Locate the cell with the specified text and output its (x, y) center coordinate. 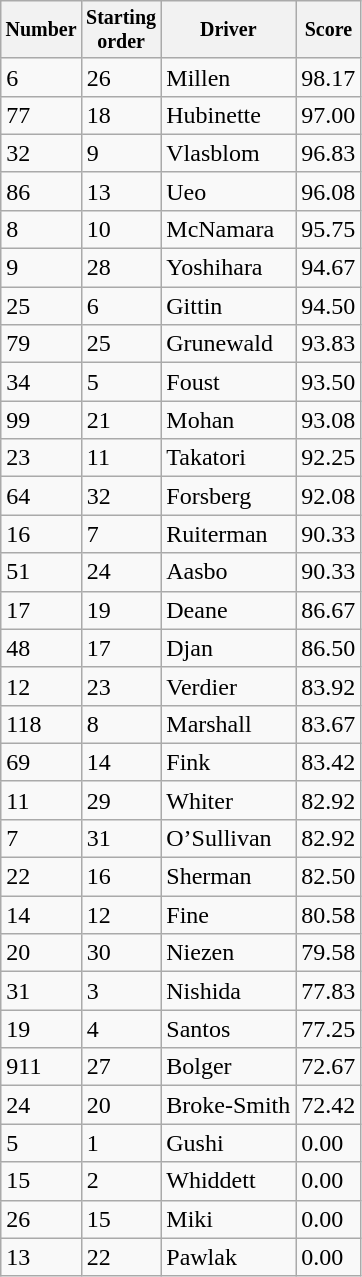
69 (42, 762)
Pawlak (228, 1257)
Score (328, 30)
Aasbo (228, 572)
72.42 (328, 1105)
Deane (228, 610)
Sherman (228, 877)
Hubinette (228, 115)
Whiddett (228, 1181)
96.08 (328, 191)
Driver (228, 30)
O’Sullivan (228, 838)
77.25 (328, 1029)
Whiter (228, 800)
3 (120, 991)
Mohan (228, 420)
Ueo (228, 191)
83.92 (328, 686)
82.50 (328, 877)
18 (120, 115)
Foust (228, 382)
2 (120, 1181)
Vlasblom (228, 153)
97.00 (328, 115)
Broke-Smith (228, 1105)
1 (120, 1143)
McNamara (228, 229)
Takatori (228, 458)
95.75 (328, 229)
Verdier (228, 686)
77.83 (328, 991)
83.42 (328, 762)
93.83 (328, 344)
98.17 (328, 77)
79 (42, 344)
911 (42, 1067)
4 (120, 1029)
Bolger (228, 1067)
Yoshihara (228, 268)
Fink (228, 762)
29 (120, 800)
Djan (228, 648)
10 (120, 229)
92.08 (328, 496)
Startingorder (120, 30)
Number (42, 30)
27 (120, 1067)
Miki (228, 1219)
93.50 (328, 382)
34 (42, 382)
72.67 (328, 1067)
28 (120, 268)
Gittin (228, 306)
99 (42, 420)
86.67 (328, 610)
51 (42, 572)
79.58 (328, 953)
94.67 (328, 268)
Fine (228, 915)
21 (120, 420)
96.83 (328, 153)
86 (42, 191)
Millen (228, 77)
Niezen (228, 953)
Ruiterman (228, 534)
80.58 (328, 915)
92.25 (328, 458)
Marshall (228, 724)
86.50 (328, 648)
77 (42, 115)
Grunewald (228, 344)
30 (120, 953)
Gushi (228, 1143)
64 (42, 496)
118 (42, 724)
Nishida (228, 991)
Santos (228, 1029)
Forsberg (228, 496)
94.50 (328, 306)
83.67 (328, 724)
93.08 (328, 420)
48 (42, 648)
